Extract the (x, y) coordinate from the center of the cell holding the provided text.  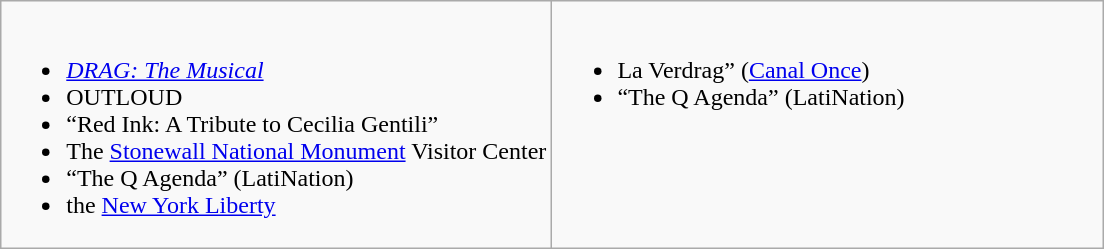
La Verdrag” (Canal Once)“The Q Agenda” (LatiNation) (828, 125)
